From the cell containing the given text, extract its center point as (x, y) coordinate. 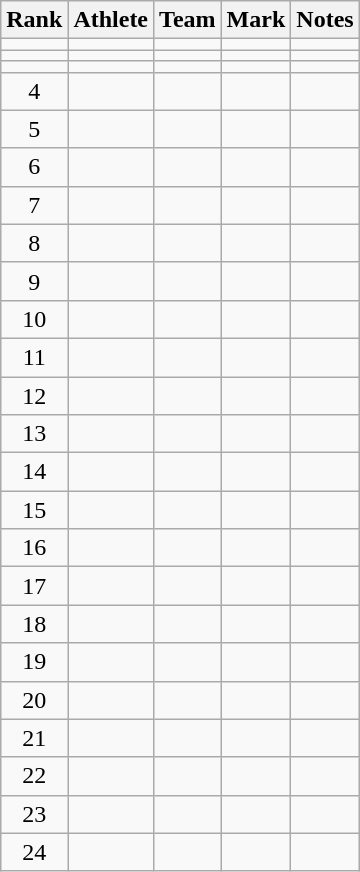
13 (34, 434)
21 (34, 738)
18 (34, 624)
Notes (325, 20)
20 (34, 700)
4 (34, 91)
15 (34, 510)
Mark (256, 20)
16 (34, 548)
7 (34, 205)
22 (34, 776)
Team (188, 20)
14 (34, 472)
5 (34, 129)
8 (34, 243)
17 (34, 586)
Athlete (111, 20)
Rank (34, 20)
9 (34, 281)
23 (34, 814)
11 (34, 357)
6 (34, 167)
24 (34, 852)
19 (34, 662)
12 (34, 395)
10 (34, 319)
